Detect which cell encompasses the target text, then output its [X, Y] center coordinate. 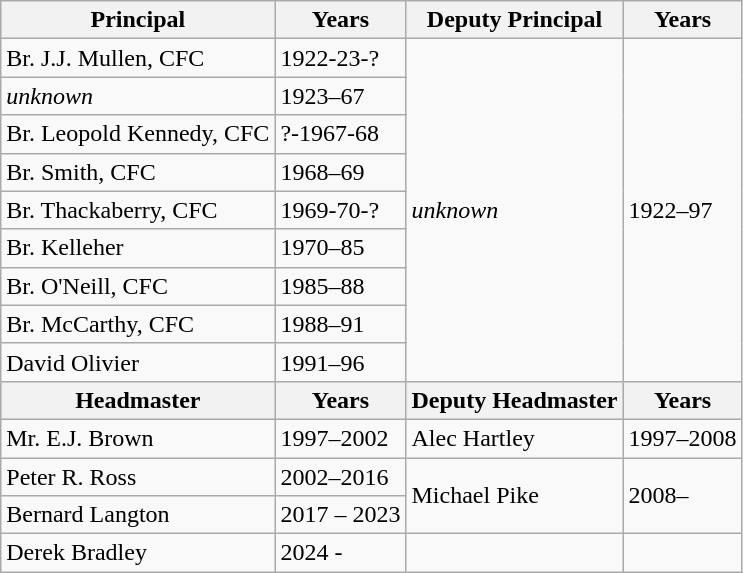
1969-70-? [340, 210]
Peter R. Ross [138, 477]
Br. Thackaberry, CFC [138, 210]
Br. J.J. Mullen, CFC [138, 58]
Br. McCarthy, CFC [138, 324]
Deputy Headmaster [514, 400]
Principal [138, 20]
Br. Kelleher [138, 248]
1997–2002 [340, 438]
Br. O'Neill, CFC [138, 286]
Br. Smith, CFC [138, 172]
1922-23-? [340, 58]
David Olivier [138, 362]
Mr. E.J. Brown [138, 438]
Alec Hartley [514, 438]
1997–2008 [682, 438]
2024 - [340, 553]
Bernard Langton [138, 515]
1991–96 [340, 362]
1923–67 [340, 96]
Deputy Principal [514, 20]
Michael Pike [514, 496]
Br. Leopold Kennedy, CFC [138, 134]
?-1967-68 [340, 134]
2002–2016 [340, 477]
2017 – 2023 [340, 515]
2008– [682, 496]
1970–85 [340, 248]
1988–91 [340, 324]
1985–88 [340, 286]
1968–69 [340, 172]
Derek Bradley [138, 553]
1922–97 [682, 210]
Headmaster [138, 400]
